Provide the (x, y) coordinate of the cell's center where the given text is located.  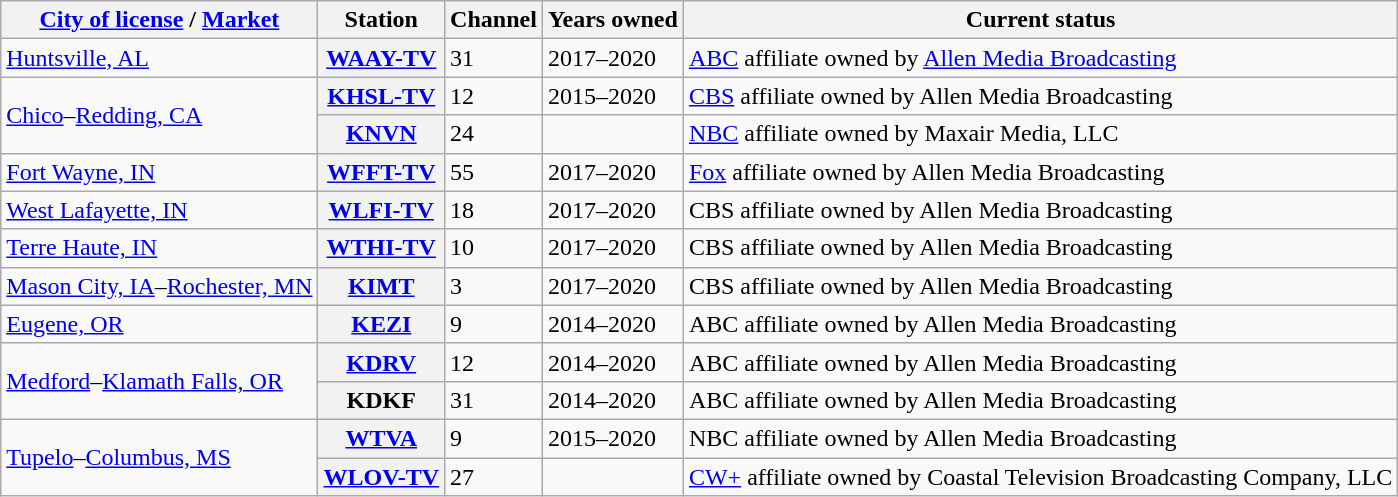
Huntsville, AL (160, 58)
Tupelo–Columbus, MS (160, 457)
Mason City, IA–Rochester, MN (160, 286)
WTHI-TV (382, 248)
WFFT-TV (382, 172)
West Lafayette, IN (160, 210)
KEZI (382, 324)
27 (494, 477)
WTVA (382, 438)
City of license / Market (160, 20)
10 (494, 248)
Chico–Redding, CA (160, 115)
KNVN (382, 134)
Current status (1040, 20)
Eugene, OR (160, 324)
Station (382, 20)
Medford–Klamath Falls, OR (160, 381)
Terre Haute, IN (160, 248)
WLOV-TV (382, 477)
WAAY-TV (382, 58)
3 (494, 286)
KIMT (382, 286)
Fox affiliate owned by Allen Media Broadcasting (1040, 172)
KDKF (382, 400)
KDRV (382, 362)
Years owned (612, 20)
55 (494, 172)
24 (494, 134)
18 (494, 210)
Channel (494, 20)
CW+ affiliate owned by Coastal Television Broadcasting Company, LLC (1040, 477)
KHSL-TV (382, 96)
WLFI-TV (382, 210)
NBC affiliate owned by Allen Media Broadcasting (1040, 438)
Fort Wayne, IN (160, 172)
NBC affiliate owned by Maxair Media, LLC (1040, 134)
